Locate the cell with the specified text and output its [x, y] center coordinate. 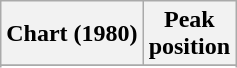
Chart (1980) [72, 34]
Peakposition [189, 34]
